Determine the (X, Y) coordinate at the center of the cell enclosing the given text.  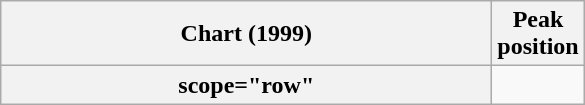
Peakposition (538, 34)
scope="row" (246, 85)
Chart (1999) (246, 34)
